From the cell containing the given text, extract its center point as [X, Y] coordinate. 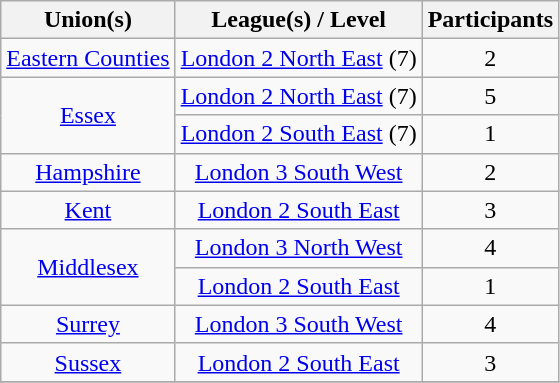
London 3 North West [298, 248]
Surrey [88, 324]
League(s) / Level [298, 20]
Kent [88, 210]
Essex [88, 115]
Sussex [88, 362]
Hampshire [88, 172]
Participants [490, 20]
Union(s) [88, 20]
Eastern Counties [88, 58]
Middlesex [88, 267]
5 [490, 96]
London 2 South East (7) [298, 134]
